Identify which cell holds the provided text, then report its [x, y] central coordinate. 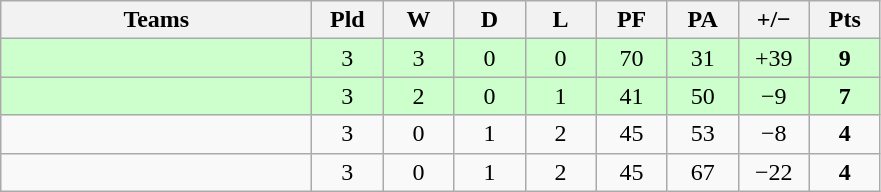
−8 [774, 134]
67 [702, 172]
−9 [774, 96]
+/− [774, 20]
PA [702, 20]
31 [702, 58]
53 [702, 134]
70 [632, 58]
−22 [774, 172]
Pld [348, 20]
Teams [156, 20]
Pts [844, 20]
9 [844, 58]
41 [632, 96]
+39 [774, 58]
7 [844, 96]
W [418, 20]
PF [632, 20]
D [490, 20]
L [560, 20]
50 [702, 96]
